Locate the cell with the specified text and output its [x, y] center coordinate. 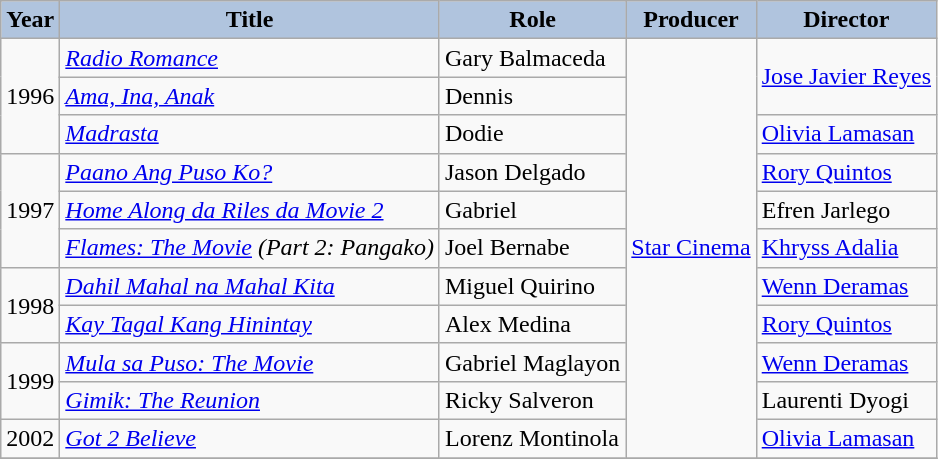
1996 [30, 96]
Mula sa Puso: The Movie [250, 362]
Miguel Quirino [532, 286]
Role [532, 20]
Title [250, 20]
1998 [30, 305]
Year [30, 20]
Flames: The Movie (Part 2: Pangako) [250, 248]
Kay Tagal Kang Hinintay [250, 324]
Producer [691, 20]
Got 2 Believe [250, 438]
Dodie [532, 134]
Alex Medina [532, 324]
Lorenz Montinola [532, 438]
Dahil Mahal na Mahal Kita [250, 286]
Dennis [532, 96]
Ricky Salveron [532, 400]
Laurenti Dyogi [846, 400]
Radio Romance [250, 58]
2002 [30, 438]
Efren Jarlego [846, 210]
Director [846, 20]
Jose Javier Reyes [846, 77]
Star Cinema [691, 248]
Gabriel Maglayon [532, 362]
Jason Delgado [532, 172]
Khryss Adalia [846, 248]
Paano Ang Puso Ko? [250, 172]
Madrasta [250, 134]
1999 [30, 381]
Gimik: The Reunion [250, 400]
Ama, Ina, Anak [250, 96]
1997 [30, 210]
Joel Bernabe [532, 248]
Gabriel [532, 210]
Home Along da Riles da Movie 2 [250, 210]
Gary Balmaceda [532, 58]
